Determine the [X, Y] coordinate at the center of the cell enclosing the given text.  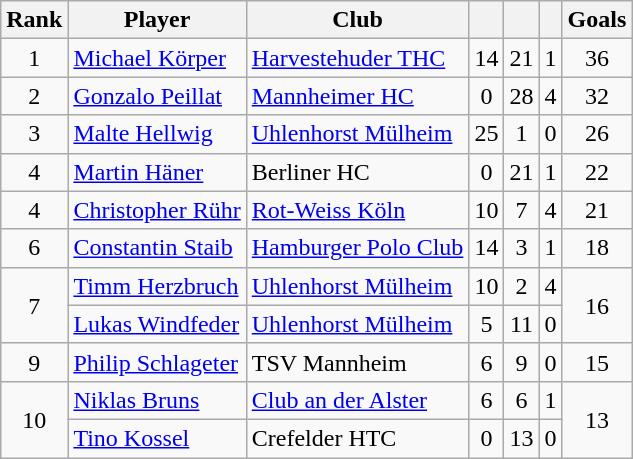
26 [597, 134]
Rot-Weiss Köln [358, 210]
Constantin Staib [157, 248]
Club an der Alster [358, 400]
Michael Körper [157, 58]
28 [522, 96]
Philip Schlageter [157, 362]
22 [597, 172]
15 [597, 362]
Goals [597, 20]
Gonzalo Peillat [157, 96]
Christopher Rühr [157, 210]
5 [486, 324]
TSV Mannheim [358, 362]
Harvestehuder THC [358, 58]
Tino Kossel [157, 438]
Club [358, 20]
11 [522, 324]
Martin Häner [157, 172]
Rank [34, 20]
Timm Herzbruch [157, 286]
36 [597, 58]
Lukas Windfeder [157, 324]
18 [597, 248]
Player [157, 20]
Malte Hellwig [157, 134]
Niklas Bruns [157, 400]
Crefelder HTC [358, 438]
32 [597, 96]
25 [486, 134]
Mannheimer HC [358, 96]
Berliner HC [358, 172]
Hamburger Polo Club [358, 248]
16 [597, 305]
